Provide the (x, y) coordinate of the cell's center where the given text is located.  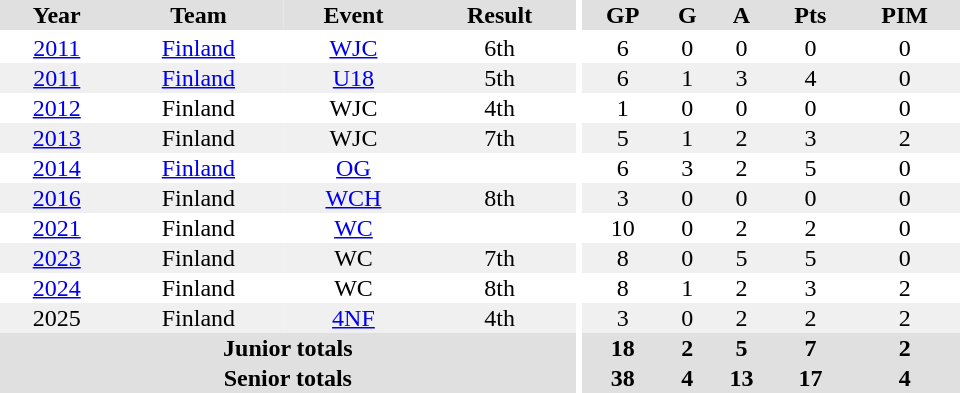
7 (810, 348)
Result (500, 15)
17 (810, 378)
U18 (353, 78)
Senior totals (288, 378)
6th (500, 48)
OG (353, 168)
Junior totals (288, 348)
4NF (353, 318)
2024 (56, 288)
2012 (56, 108)
PIM (904, 15)
2025 (56, 318)
Team (198, 15)
Event (353, 15)
Year (56, 15)
A (741, 15)
Pts (810, 15)
2014 (56, 168)
5th (500, 78)
18 (622, 348)
38 (622, 378)
G (687, 15)
2021 (56, 228)
13 (741, 378)
10 (622, 228)
2023 (56, 258)
2016 (56, 198)
2013 (56, 138)
WCH (353, 198)
GP (622, 15)
